Locate the cell with the specified text and output its (x, y) center coordinate. 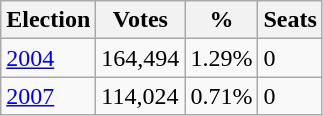
Election (48, 20)
Seats (290, 20)
2007 (48, 96)
% (222, 20)
114,024 (140, 96)
0.71% (222, 96)
1.29% (222, 58)
164,494 (140, 58)
2004 (48, 58)
Votes (140, 20)
